Provide the (x, y) coordinate of the cell's center where the given text is located.  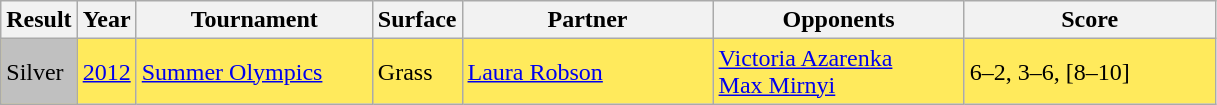
Summer Olympics (254, 72)
Year (106, 20)
Victoria Azarenka Max Mirnyi (838, 72)
Tournament (254, 20)
Silver (39, 72)
Opponents (838, 20)
6–2, 3–6, [8–10] (1090, 72)
Surface (417, 20)
Partner (588, 20)
Score (1090, 20)
Grass (417, 72)
Laura Robson (588, 72)
2012 (106, 72)
Result (39, 20)
